Return [X, Y] of the center of cell containing provided text 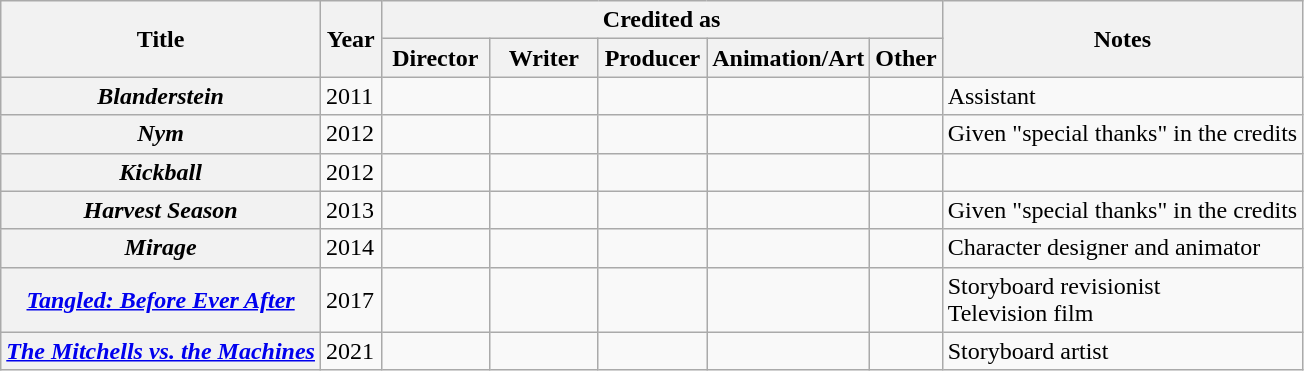
Storyboard revisionistTelevision film [1122, 300]
2021 [350, 351]
Character designer and animator [1122, 248]
Blanderstein [161, 96]
Title [161, 39]
The Mitchells vs. the Machines [161, 351]
Producer [652, 58]
2013 [350, 210]
2014 [350, 248]
Other [906, 58]
Storyboard artist [1122, 351]
Animation/Art [788, 58]
2011 [350, 96]
Mirage [161, 248]
Writer [544, 58]
Notes [1122, 39]
Nym [161, 134]
Director [436, 58]
Tangled: Before Ever After [161, 300]
Year [350, 39]
Assistant [1122, 96]
Kickball [161, 172]
Credited as [662, 20]
2017 [350, 300]
Harvest Season [161, 210]
